Extract the (X, Y) coordinate from the center of the cell holding the provided text.  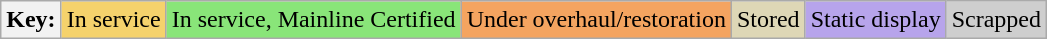
In service (114, 20)
Under overhaul/restoration (596, 20)
Static display (876, 20)
In service, Mainline Certified (314, 20)
Key: (31, 20)
Scrapped (996, 20)
Stored (768, 20)
